Identify which cell holds the provided text, then report its [x, y] central coordinate. 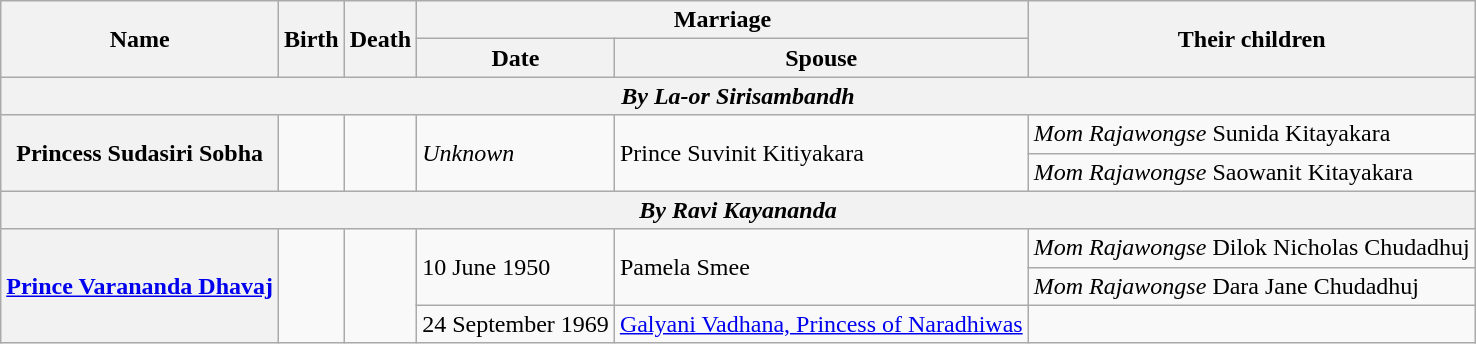
Mom Rajawongse Saowanit Kitayakara [1252, 172]
10 June 1950 [516, 267]
Princess Sudasiri Sobha [140, 153]
24 September 1969 [516, 324]
By La-or Sirisambandh [738, 96]
Prince Varananda Dhavaj [140, 286]
Date [516, 58]
Mom Rajawongse Sunida Kitayakara [1252, 134]
Death [380, 39]
Name [140, 39]
Mom Rajawongse Dilok Nicholas Chudadhuj [1252, 248]
Mom Rajawongse Dara Jane Chudadhuj [1252, 286]
By Ravi Kayananda [738, 210]
Spouse [821, 58]
Unknown [516, 153]
Pamela Smee [821, 267]
Their children [1252, 39]
Birth [312, 39]
Prince Suvinit Kitiyakara [821, 153]
Marriage [723, 20]
Galyani Vadhana, Princess of Naradhiwas [821, 324]
